Extract the [X, Y] coordinate from the center of the cell holding the provided text.  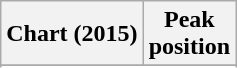
Chart (2015) [72, 34]
Peakposition [189, 34]
